For the text-containing cell, return its midpoint in (X, Y) coordinate format. 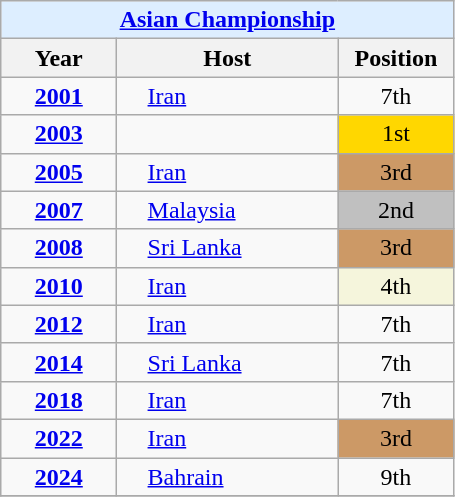
2010 (59, 286)
Bahrain (228, 477)
2022 (59, 438)
2018 (59, 400)
2012 (59, 324)
9th (396, 477)
Asian Championship (228, 20)
Year (59, 58)
2005 (59, 172)
4th (396, 286)
2024 (59, 477)
Position (396, 58)
Malaysia (228, 210)
2007 (59, 210)
2001 (59, 96)
2003 (59, 134)
2008 (59, 248)
2nd (396, 210)
1st (396, 134)
Host (228, 58)
2014 (59, 362)
